For the text-containing cell, return its midpoint in [X, Y] coordinate format. 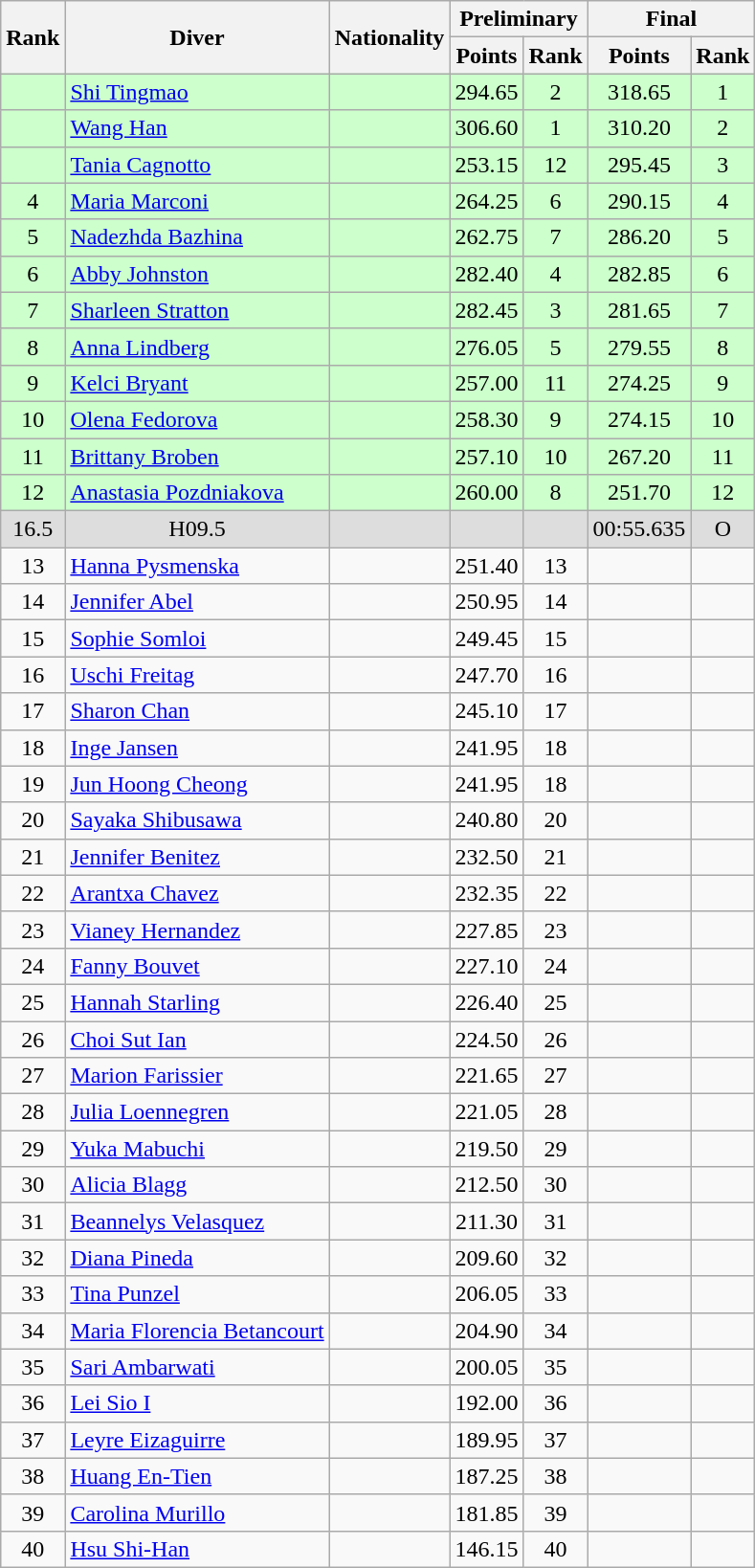
294.65 [486, 92]
19 [33, 784]
Lei Sio I [197, 1403]
Choi Sut Ian [197, 1039]
232.35 [486, 893]
Arantxa Chavez [197, 893]
Preliminary [519, 19]
274.25 [639, 383]
Marion Farissier [197, 1076]
Inge Jansen [197, 748]
Carolina Murillo [197, 1512]
Wang Han [197, 128]
267.20 [639, 457]
247.70 [486, 675]
187.25 [486, 1476]
306.60 [486, 128]
226.40 [486, 1002]
282.85 [639, 274]
250.95 [486, 602]
Tina Punzel [197, 1294]
286.20 [639, 237]
Alicia Blagg [197, 1185]
Nadezhda Bazhina [197, 237]
274.15 [639, 419]
Sayaka Shibusawa [197, 820]
Sharon Chan [197, 711]
00:55.635 [639, 529]
Beannelys Velasquez [197, 1221]
Julia Loennegren [197, 1112]
219.50 [486, 1149]
Maria Marconi [197, 201]
Hannah Starling [197, 1002]
H09.5 [197, 529]
Leyre Eizaguirre [197, 1440]
Kelci Bryant [197, 383]
Maria Florencia Betancourt [197, 1331]
260.00 [486, 493]
251.70 [639, 493]
Uschi Freitag [197, 675]
Huang En-Tien [197, 1476]
Diana Pineda [197, 1258]
318.65 [639, 92]
Sharleen Stratton [197, 310]
O [723, 529]
224.50 [486, 1039]
206.05 [486, 1294]
232.50 [486, 857]
Vianey Hernandez [197, 930]
253.15 [486, 165]
227.10 [486, 966]
146.15 [486, 1549]
262.75 [486, 237]
Sophie Somloi [197, 638]
181.85 [486, 1512]
295.45 [639, 165]
Anna Lindberg [197, 347]
Final [672, 19]
16.5 [33, 529]
221.05 [486, 1112]
310.20 [639, 128]
245.10 [486, 711]
Anastasia Pozdniakova [197, 493]
Sari Ambarwati [197, 1367]
264.25 [486, 201]
Fanny Bouvet [197, 966]
251.40 [486, 566]
212.50 [486, 1185]
Nationality [389, 37]
Hanna Pysmenska [197, 566]
209.60 [486, 1258]
204.90 [486, 1331]
Jennifer Abel [197, 602]
Jun Hoong Cheong [197, 784]
282.40 [486, 274]
Brittany Broben [197, 457]
290.15 [639, 201]
276.05 [486, 347]
221.65 [486, 1076]
240.80 [486, 820]
Hsu Shi-Han [197, 1549]
279.55 [639, 347]
257.00 [486, 383]
Shi Tingmao [197, 92]
282.45 [486, 310]
249.45 [486, 638]
281.65 [639, 310]
Abby Johnston [197, 274]
211.30 [486, 1221]
Yuka Mabuchi [197, 1149]
Jennifer Benitez [197, 857]
Tania Cagnotto [197, 165]
227.85 [486, 930]
Olena Fedorova [197, 419]
189.95 [486, 1440]
192.00 [486, 1403]
200.05 [486, 1367]
257.10 [486, 457]
Diver [197, 37]
258.30 [486, 419]
